For the text-containing cell, return its midpoint in [X, Y] coordinate format. 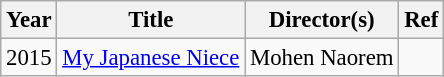
My Japanese Niece [151, 58]
Ref [422, 20]
Year [29, 20]
Mohen Naorem [322, 58]
Title [151, 20]
Director(s) [322, 20]
2015 [29, 58]
